Extract the (x, y) coordinate from the center of the cell holding the provided text.  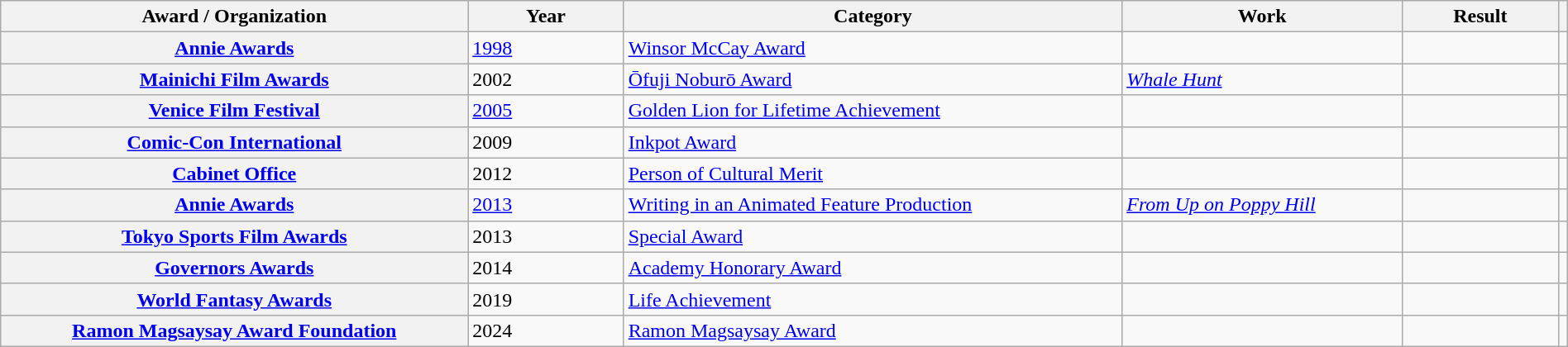
Inkpot Award (873, 142)
Writing in an Animated Feature Production (873, 205)
Life Achievement (873, 299)
1998 (546, 48)
Ramon Magsaysay Award (873, 330)
Year (546, 17)
2002 (546, 79)
Special Award (873, 236)
Result (1480, 17)
Work (1262, 17)
2005 (546, 111)
2019 (546, 299)
Venice Film Festival (235, 111)
2012 (546, 173)
Person of Cultural Merit (873, 173)
Award / Organization (235, 17)
From Up on Poppy Hill (1262, 205)
2009 (546, 142)
Category (873, 17)
2024 (546, 330)
Academy Honorary Award (873, 268)
World Fantasy Awards (235, 299)
Tokyo Sports Film Awards (235, 236)
Winsor McCay Award (873, 48)
2014 (546, 268)
Comic-Con International (235, 142)
Governors Awards (235, 268)
Cabinet Office (235, 173)
Ramon Magsaysay Award Foundation (235, 330)
Ōfuji Noburō Award (873, 79)
Mainichi Film Awards (235, 79)
Golden Lion for Lifetime Achievement (873, 111)
Whale Hunt (1262, 79)
